Scan for the cell matching the given text and deliver its (x, y) coordinate at center. 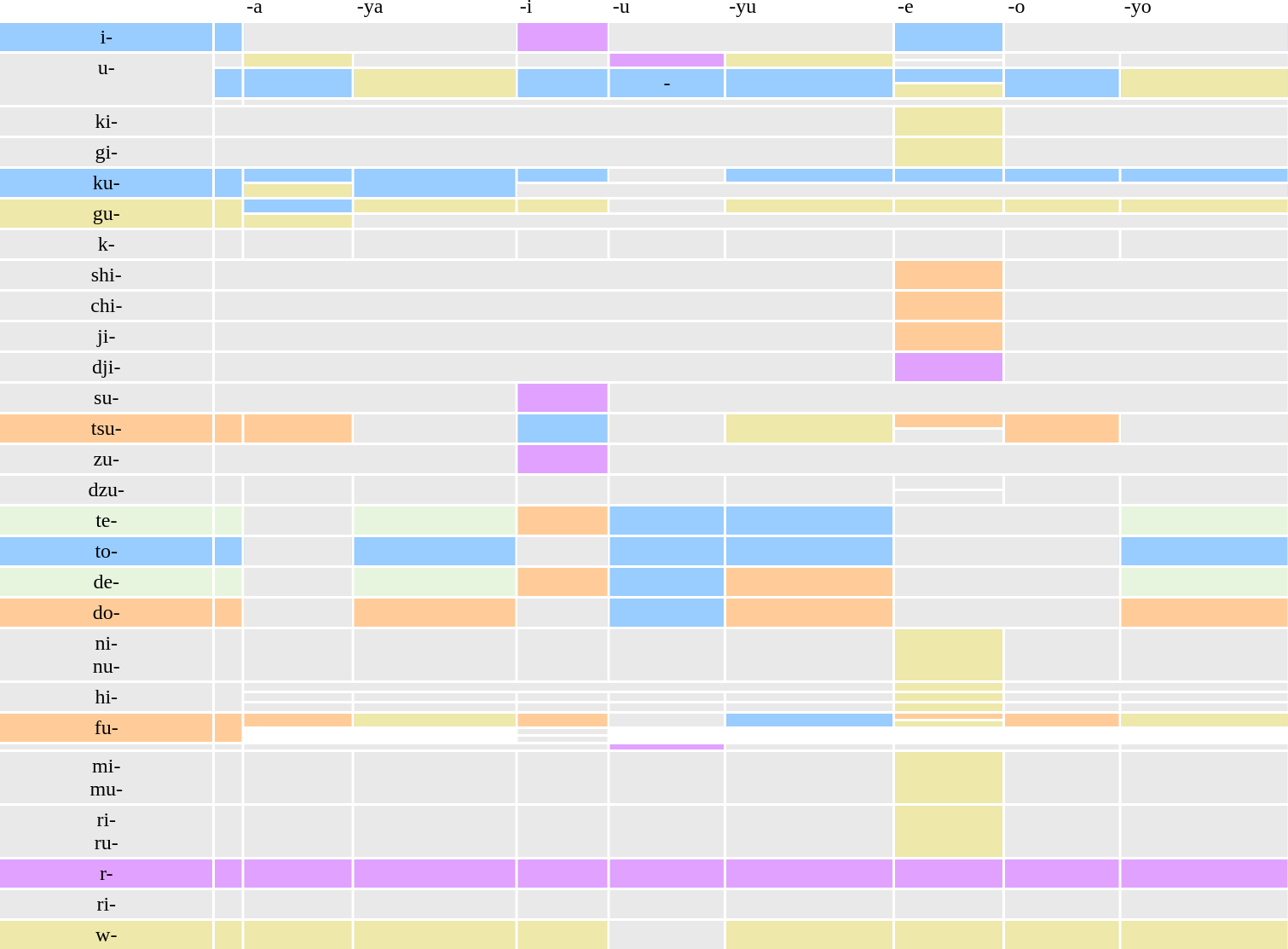
- (667, 84)
chi- (107, 305)
ki- (107, 121)
gu- (107, 213)
fu- (107, 728)
to- (107, 551)
hi- (107, 697)
r- (107, 873)
k- (107, 244)
te- (107, 520)
ji- (107, 336)
i- (107, 38)
dzu- (107, 489)
gi- (107, 152)
su- (107, 397)
ku- (107, 182)
do- (107, 612)
dji- (107, 367)
mi-mu- (107, 778)
w- (107, 935)
tsu- (107, 428)
u- (107, 79)
zu- (107, 459)
shi- (107, 275)
ni-nu- (107, 655)
de- (107, 582)
ri- (107, 904)
ri-ru- (107, 831)
